Scan for the cell matching the given text and deliver its [x, y] coordinate at center. 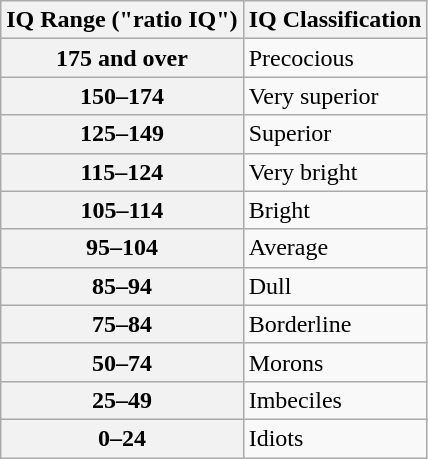
150–174 [122, 96]
Precocious [335, 58]
105–114 [122, 210]
115–124 [122, 172]
Very superior [335, 96]
Bright [335, 210]
Morons [335, 362]
Dull [335, 286]
Average [335, 248]
95–104 [122, 248]
125–149 [122, 134]
IQ Classification [335, 20]
Idiots [335, 438]
0–24 [122, 438]
IQ Range ("ratio IQ") [122, 20]
Borderline [335, 324]
25–49 [122, 400]
Very bright [335, 172]
Imbeciles [335, 400]
85–94 [122, 286]
175 and over [122, 58]
75–84 [122, 324]
50–74 [122, 362]
Superior [335, 134]
